Extract the [x, y] coordinate from the center of the cell holding the provided text.  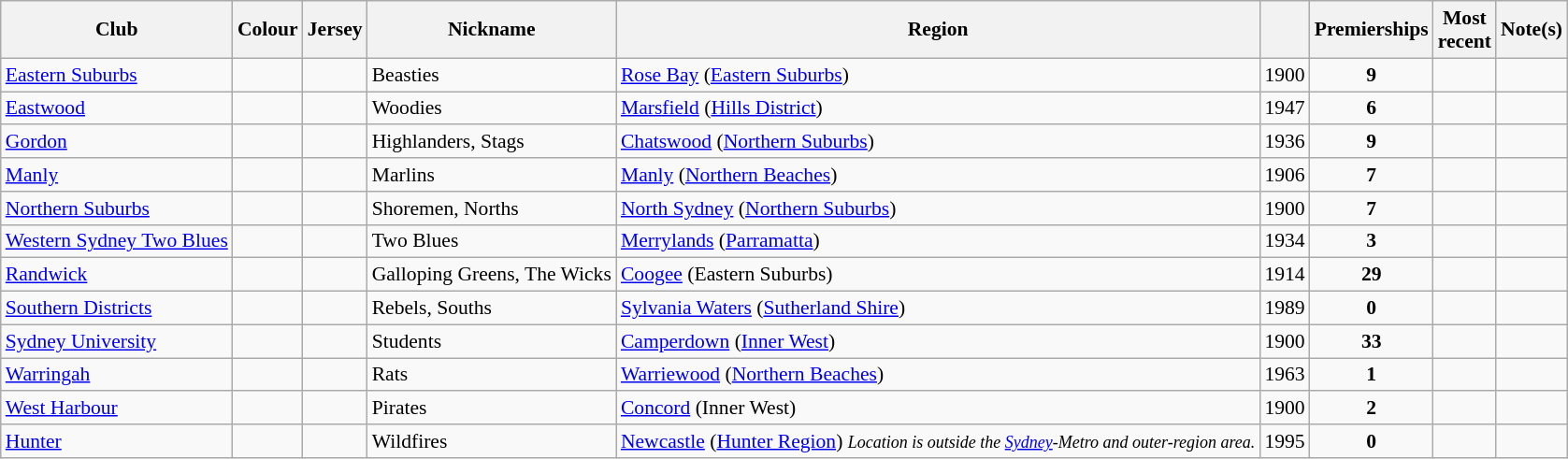
Woodies [492, 108]
Marsfield (Hills District) [938, 108]
Club [117, 30]
Rebels, Souths [492, 308]
Galloping Greens, The Wicks [492, 275]
Two Blues [492, 241]
Newcastle (Hunter Region) Location is outside the Sydney-Metro and outer-region area. [938, 441]
Beasties [492, 75]
Rats [492, 375]
1947 [1285, 108]
Eastwood [117, 108]
Hunter [117, 441]
1963 [1285, 375]
Rose Bay (Eastern Suburbs) [938, 75]
Eastern Suburbs [117, 75]
Jersey [335, 30]
Camperdown (Inner West) [938, 341]
6 [1372, 108]
Region [938, 30]
Shoremen, Norths [492, 208]
Manly [117, 175]
Sylvania Waters (Sutherland Shire) [938, 308]
Highlanders, Stags [492, 142]
3 [1372, 241]
1906 [1285, 175]
Warringah [117, 375]
Note(s) [1532, 30]
Coogee (Eastern Suburbs) [938, 275]
Southern Districts [117, 308]
Marlins [492, 175]
Colour [267, 30]
1914 [1285, 275]
Pirates [492, 409]
Chatswood (Northern Suburbs) [938, 142]
2 [1372, 409]
West Harbour [117, 409]
1 [1372, 375]
Premierships [1372, 30]
29 [1372, 275]
Gordon [117, 142]
33 [1372, 341]
1995 [1285, 441]
Warriewood (Northern Beaches) [938, 375]
1936 [1285, 142]
Randwick [117, 275]
Sydney University [117, 341]
1934 [1285, 241]
Northern Suburbs [117, 208]
Students [492, 341]
North Sydney (Northern Suburbs) [938, 208]
Manly (Northern Beaches) [938, 175]
Mostrecent [1464, 30]
Merrylands (Parramatta) [938, 241]
1989 [1285, 308]
Wildfires [492, 441]
Nickname [492, 30]
Western Sydney Two Blues [117, 241]
Concord (Inner West) [938, 409]
